Determine the (x, y) coordinate at the center of the cell enclosing the given text.  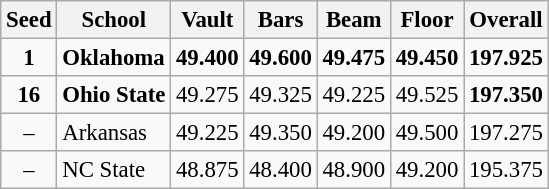
48.875 (208, 170)
Seed (29, 20)
197.275 (506, 133)
48.400 (280, 170)
49.325 (280, 95)
Ohio State (114, 95)
197.925 (506, 58)
49.275 (208, 95)
48.900 (354, 170)
Bars (280, 20)
195.375 (506, 170)
16 (29, 95)
Arkansas (114, 133)
NC State (114, 170)
49.525 (426, 95)
197.350 (506, 95)
49.500 (426, 133)
Vault (208, 20)
Beam (354, 20)
49.475 (354, 58)
Overall (506, 20)
49.350 (280, 133)
49.600 (280, 58)
Oklahoma (114, 58)
49.450 (426, 58)
Floor (426, 20)
School (114, 20)
1 (29, 58)
49.400 (208, 58)
